Pinpoint the cell where the given text exists, returning its [x, y] midpoint coordinate. 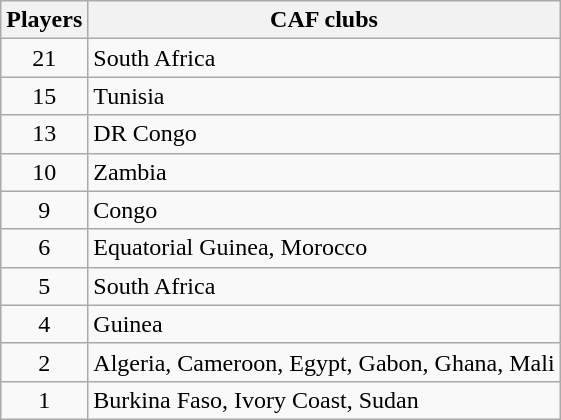
DR Congo [324, 134]
Tunisia [324, 96]
Congo [324, 210]
4 [44, 324]
15 [44, 96]
13 [44, 134]
Burkina Faso, Ivory Coast, Sudan [324, 400]
1 [44, 400]
Players [44, 20]
Zambia [324, 172]
21 [44, 58]
9 [44, 210]
CAF clubs [324, 20]
10 [44, 172]
2 [44, 362]
5 [44, 286]
6 [44, 248]
Algeria, Cameroon, Egypt, Gabon, Ghana, Mali [324, 362]
Equatorial Guinea, Morocco [324, 248]
Guinea [324, 324]
